Determine the [X, Y] coordinate at the center of the cell enclosing the given text.  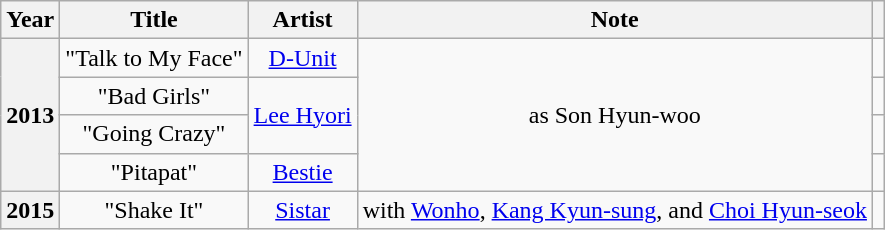
"Going Crazy" [154, 134]
"Pitapat" [154, 172]
Sistar [302, 210]
Artist [302, 20]
Note [614, 20]
2013 [30, 115]
Title [154, 20]
Year [30, 20]
Lee Hyori [302, 115]
Bestie [302, 172]
as Son Hyun-woo [614, 115]
"Talk to My Face" [154, 58]
2015 [30, 210]
"Bad Girls" [154, 96]
with Wonho, Kang Kyun-sung, and Choi Hyun-seok [614, 210]
D-Unit [302, 58]
"Shake It" [154, 210]
